For the text-containing cell, return its midpoint in [x, y] coordinate format. 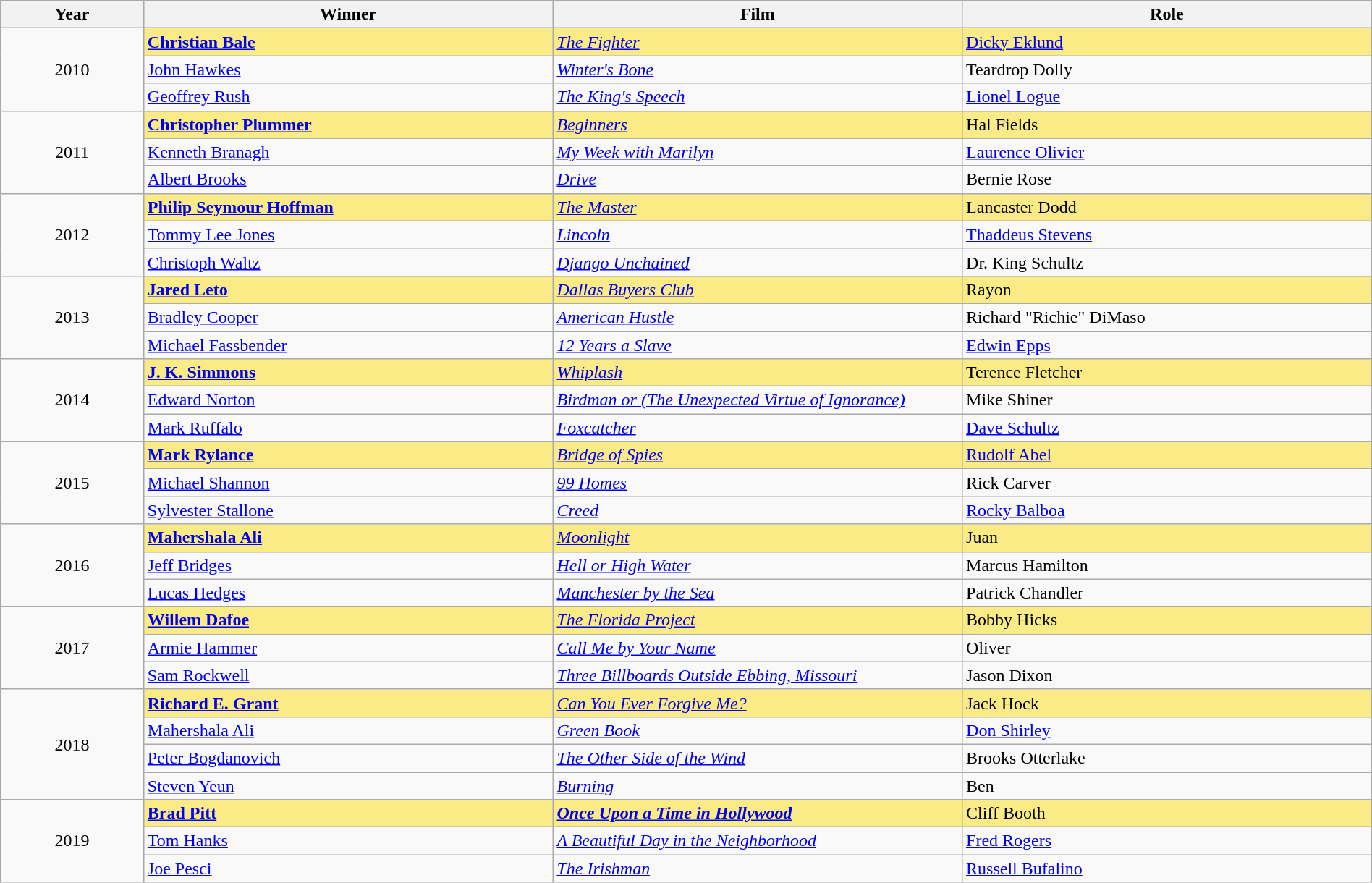
Dave Schultz [1167, 428]
Richard "Richie" DiMaso [1167, 317]
Mark Ruffalo [348, 428]
Steven Yeun [348, 785]
Joe Pesci [348, 869]
12 Years a Slave [758, 345]
Oliver [1167, 648]
2010 [72, 69]
Drive [758, 179]
Lucas Hedges [348, 593]
Armie Hammer [348, 648]
John Hawkes [348, 69]
2015 [72, 483]
2018 [72, 744]
Peter Bogdanovich [348, 758]
Michael Fassbender [348, 345]
Tommy Lee Jones [348, 235]
Creed [758, 510]
Green Book [758, 730]
Patrick Chandler [1167, 593]
Ben [1167, 785]
Call Me by Your Name [758, 648]
Juan [1167, 538]
2017 [72, 648]
Teardrop Dolly [1167, 69]
Django Unchained [758, 262]
The Florida Project [758, 620]
Lincoln [758, 235]
Brooks Otterlake [1167, 758]
Manchester by the Sea [758, 593]
Once Upon a Time in Hollywood [758, 814]
J. K. Simmons [348, 373]
Michael Shannon [348, 483]
Bobby Hicks [1167, 620]
Dr. King Schultz [1167, 262]
Mike Shiner [1167, 400]
2014 [72, 400]
Bernie Rose [1167, 179]
Edward Norton [348, 400]
2013 [72, 317]
Birdman or (The Unexpected Virtue of Ignorance) [758, 400]
Can You Ever Forgive Me? [758, 703]
My Week with Marilyn [758, 152]
Edwin Epps [1167, 345]
Dallas Buyers Club [758, 290]
99 Homes [758, 483]
Willem Dafoe [348, 620]
Film [758, 14]
Jason Dixon [1167, 675]
Hal Fields [1167, 124]
Sam Rockwell [348, 675]
Marcus Hamilton [1167, 565]
Bradley Cooper [348, 317]
Jeff Bridges [348, 565]
Tom Hanks [348, 841]
The Other Side of the Wind [758, 758]
Don Shirley [1167, 730]
Fred Rogers [1167, 841]
2016 [72, 565]
Kenneth Branagh [348, 152]
Rayon [1167, 290]
Rudolf Abel [1167, 455]
Richard E. Grant [348, 703]
The Fighter [758, 42]
Whiplash [758, 373]
Albert Brooks [348, 179]
Moonlight [758, 538]
Foxcatcher [758, 428]
Sylvester Stallone [348, 510]
Lancaster Dodd [1167, 207]
Winter's Bone [758, 69]
Rocky Balboa [1167, 510]
Winner [348, 14]
Hell or High Water [758, 565]
A Beautiful Day in the Neighborhood [758, 841]
Geoffrey Rush [348, 97]
Brad Pitt [348, 814]
2011 [72, 152]
Thaddeus Stevens [1167, 235]
The Irishman [758, 869]
Cliff Booth [1167, 814]
Christopher Plummer [348, 124]
Christoph Waltz [348, 262]
Bridge of Spies [758, 455]
Rick Carver [1167, 483]
Philip Seymour Hoffman [348, 207]
Jack Hock [1167, 703]
Terence Fletcher [1167, 373]
Three Billboards Outside Ebbing, Missouri [758, 675]
Role [1167, 14]
American Hustle [758, 317]
Mark Rylance [348, 455]
Jared Leto [348, 290]
Lionel Logue [1167, 97]
Christian Bale [348, 42]
Year [72, 14]
Laurence Olivier [1167, 152]
Burning [758, 785]
Dicky Eklund [1167, 42]
2012 [72, 235]
The King's Speech [758, 97]
Beginners [758, 124]
The Master [758, 207]
Russell Bufalino [1167, 869]
2019 [72, 841]
